Scan for the cell matching the given text and deliver its (x, y) coordinate at center. 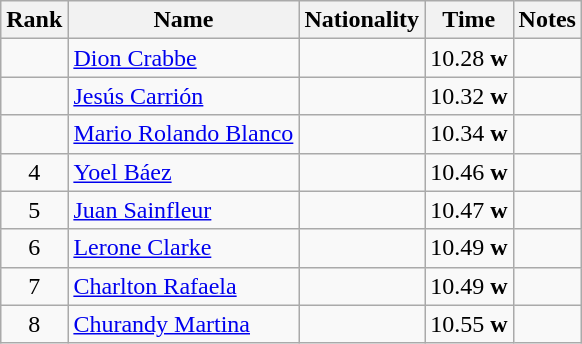
Dion Crabbe (184, 58)
Charlton Rafaela (184, 286)
Jesús Carrión (184, 96)
10.46 w (469, 172)
10.47 w (469, 210)
8 (34, 324)
Rank (34, 20)
5 (34, 210)
10.32 w (469, 96)
6 (34, 248)
Name (184, 20)
Notes (547, 20)
10.28 w (469, 58)
7 (34, 286)
Time (469, 20)
Churandy Martina (184, 324)
Lerone Clarke (184, 248)
10.55 w (469, 324)
Mario Rolando Blanco (184, 134)
Juan Sainfleur (184, 210)
Yoel Báez (184, 172)
Nationality (362, 20)
10.34 w (469, 134)
4 (34, 172)
